Locate the cell with the specified text and output its [x, y] center coordinate. 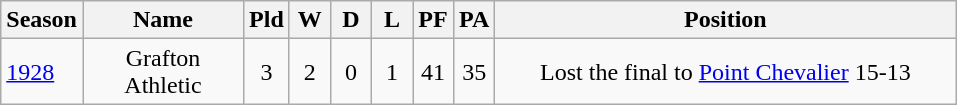
3 [267, 72]
PF [432, 20]
1928 [42, 72]
W [310, 20]
PA [474, 20]
Pld [267, 20]
L [392, 20]
Grafton Athletic [162, 72]
Name [162, 20]
41 [432, 72]
0 [350, 72]
2 [310, 72]
D [350, 20]
Position [726, 20]
Lost the final to Point Chevalier 15-13 [726, 72]
35 [474, 72]
Season [42, 20]
1 [392, 72]
